Scan for the cell matching the given text and deliver its [x, y] coordinate at center. 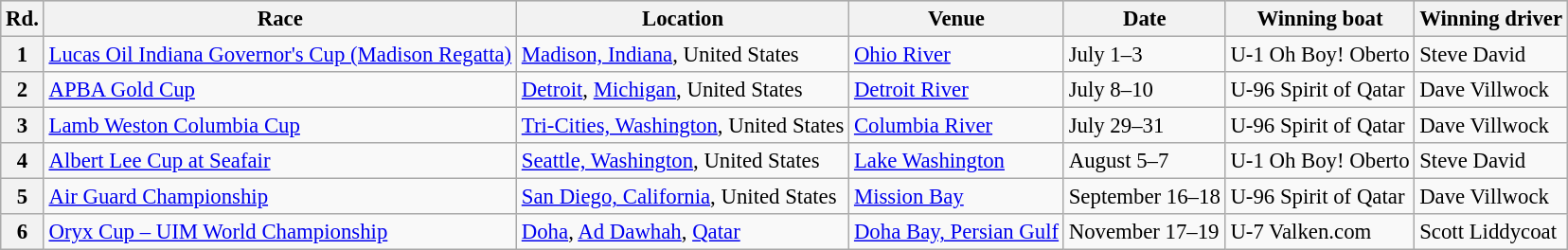
2 [23, 90]
Mission Bay [956, 197]
APBA Gold Cup [280, 90]
Location [682, 19]
3 [23, 126]
Race [280, 19]
Detroit River [956, 90]
5 [23, 197]
Detroit, Michigan, United States [682, 90]
Winning driver [1490, 19]
4 [23, 161]
San Diego, California, United States [682, 197]
Air Guard Championship [280, 197]
Date [1144, 19]
August 5–7 [1144, 161]
Albert Lee Cup at Seafair [280, 161]
November 17–19 [1144, 232]
Oryx Cup – UIM World Championship [280, 232]
Madison, Indiana, United States [682, 55]
Ohio River [956, 55]
6 [23, 232]
Lucas Oil Indiana Governor's Cup (Madison Regatta) [280, 55]
Doha Bay, Persian Gulf [956, 232]
Doha, Ad Dawhah, Qatar [682, 232]
Venue [956, 19]
Scott Liddycoat [1490, 232]
July 1–3 [1144, 55]
July 8–10 [1144, 90]
Seattle, Washington, United States [682, 161]
Tri-Cities, Washington, United States [682, 126]
July 29–31 [1144, 126]
Winning boat [1320, 19]
Rd. [23, 19]
Lake Washington [956, 161]
Lamb Weston Columbia Cup [280, 126]
1 [23, 55]
U-7 Valken.com [1320, 232]
Columbia River [956, 126]
September 16–18 [1144, 197]
